From the cell containing the given text, extract its center point as (x, y) coordinate. 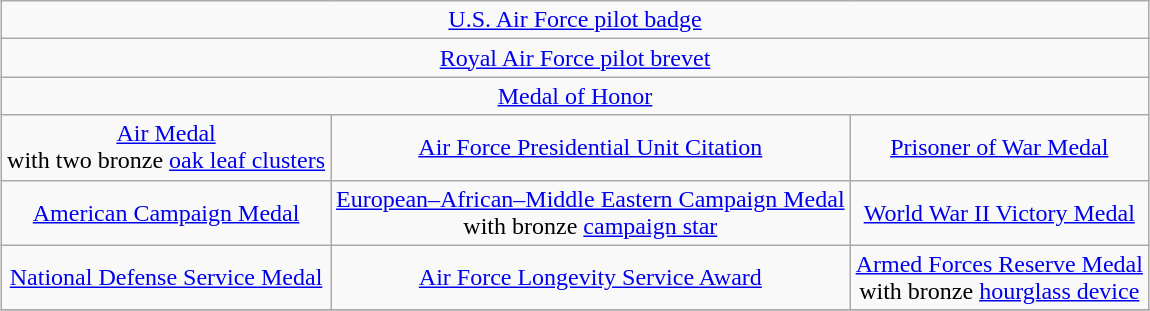
American Campaign Medal (166, 212)
Prisoner of War Medal (999, 148)
Air Force Longevity Service Award (591, 278)
U.S. Air Force pilot badge (576, 20)
Armed Forces Reserve Medalwith bronze hourglass device (999, 278)
European–African–Middle Eastern Campaign Medalwith bronze campaign star (591, 212)
World War II Victory Medal (999, 212)
Air Force Presidential Unit Citation (591, 148)
Air Medalwith two bronze oak leaf clusters (166, 148)
National Defense Service Medal (166, 278)
Medal of Honor (576, 96)
Royal Air Force pilot brevet (576, 58)
